Find where the given text appears and provide that cell's center as (X, Y) coordinate. 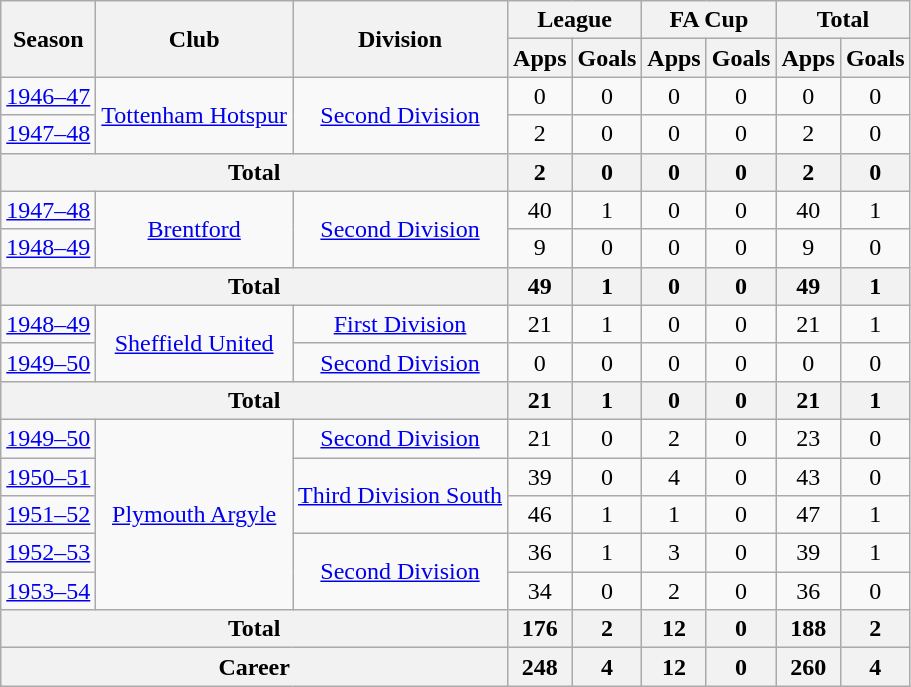
47 (808, 515)
Sheffield United (194, 343)
1952–53 (48, 553)
46 (540, 515)
FA Cup (709, 20)
Tottenham Hotspur (194, 115)
Brentford (194, 229)
1951–52 (48, 515)
3 (674, 553)
248 (540, 667)
23 (808, 438)
260 (808, 667)
1946–47 (48, 96)
1953–54 (48, 591)
188 (808, 629)
League (575, 20)
First Division (400, 324)
Club (194, 39)
Third Division South (400, 496)
1950–51 (48, 477)
43 (808, 477)
34 (540, 591)
Career (254, 667)
Plymouth Argyle (194, 514)
Division (400, 39)
176 (540, 629)
Season (48, 39)
